Return the (X, Y) coordinate for the center point of the cell that contains the specified text.  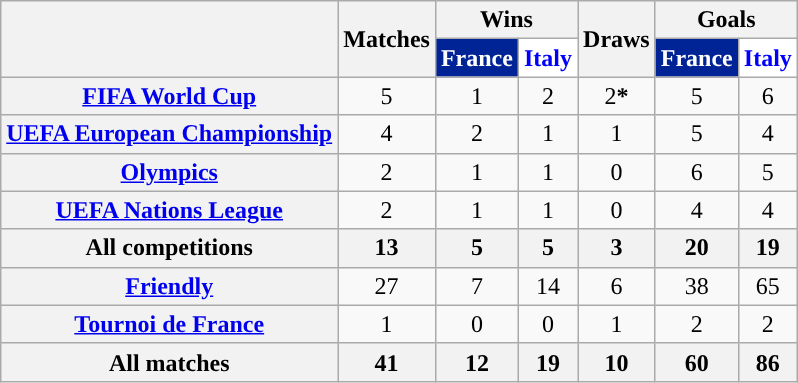
60 (696, 362)
Tournoi de France (170, 324)
10 (617, 362)
Matches (387, 39)
Friendly (170, 286)
41 (387, 362)
2* (617, 96)
All matches (170, 362)
14 (548, 286)
UEFA European Championship (170, 134)
All competitions (170, 248)
86 (768, 362)
Draws (617, 39)
27 (387, 286)
12 (476, 362)
3 (617, 248)
FIFA World Cup (170, 96)
20 (696, 248)
Goals (726, 20)
Olympics (170, 172)
Wins (506, 20)
38 (696, 286)
65 (768, 286)
13 (387, 248)
7 (476, 286)
UEFA Nations League (170, 210)
